Extract the (X, Y) coordinate from the center of the cell holding the provided text.  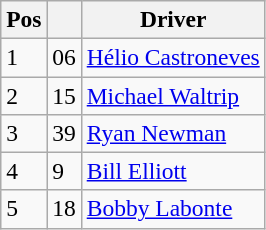
5 (24, 209)
06 (64, 57)
18 (64, 209)
1 (24, 57)
39 (64, 133)
Ryan Newman (173, 133)
Driver (173, 19)
Hélio Castroneves (173, 57)
15 (64, 95)
Pos (24, 19)
Michael Waltrip (173, 95)
3 (24, 133)
9 (64, 171)
Bobby Labonte (173, 209)
Bill Elliott (173, 171)
4 (24, 171)
2 (24, 95)
